Return the (X, Y) coordinate for the center point of the cell that contains the specified text.  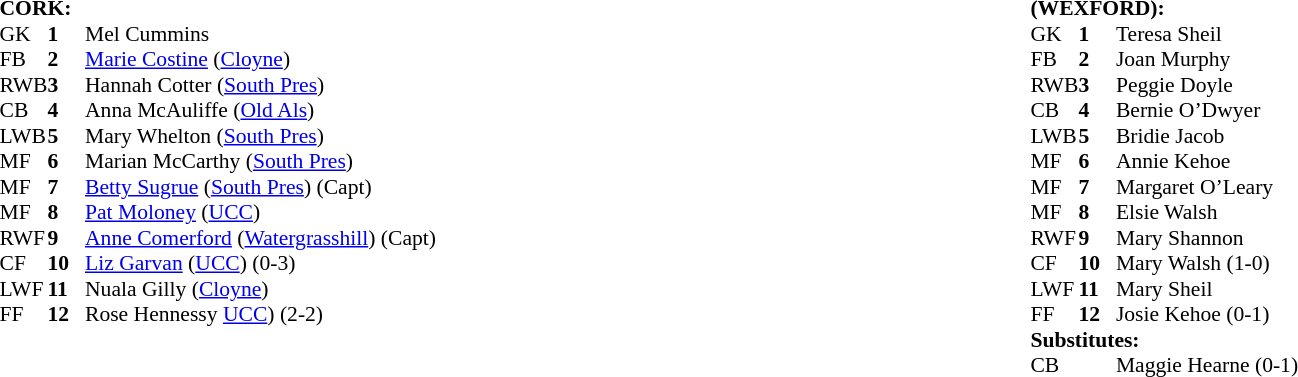
Elsie Walsh (1207, 213)
Teresa Sheil (1207, 34)
Nuala Gilly (Cloyne) (260, 289)
Bernie O’Dwyer (1207, 111)
Annie Kehoe (1207, 161)
Mary Shannon (1207, 238)
Betty Sugrue (South Pres) (Capt) (260, 187)
Marie Costine (Cloyne) (260, 59)
Peggie Doyle (1207, 85)
Pat Moloney (UCC) (260, 213)
Margaret O’Leary (1207, 187)
Mary Walsh (1-0) (1207, 263)
Mary Whelton (South Pres) (260, 136)
Mary Sheil (1207, 289)
Anna McAuliffe (Old Als) (260, 111)
Josie Kehoe (0-1) (1207, 315)
Liz Garvan (UCC) (0-3) (260, 263)
Marian McCarthy (South Pres) (260, 161)
Hannah Cotter (South Pres) (260, 85)
Mel Cummins (260, 34)
Anne Comerford (Watergrasshill) (Capt) (260, 238)
Joan Murphy (1207, 59)
Substitutes: (1164, 340)
Bridie Jacob (1207, 136)
Rose Hennessy UCC) (2-2) (260, 315)
